From the cell containing the given text, extract its center point as [x, y] coordinate. 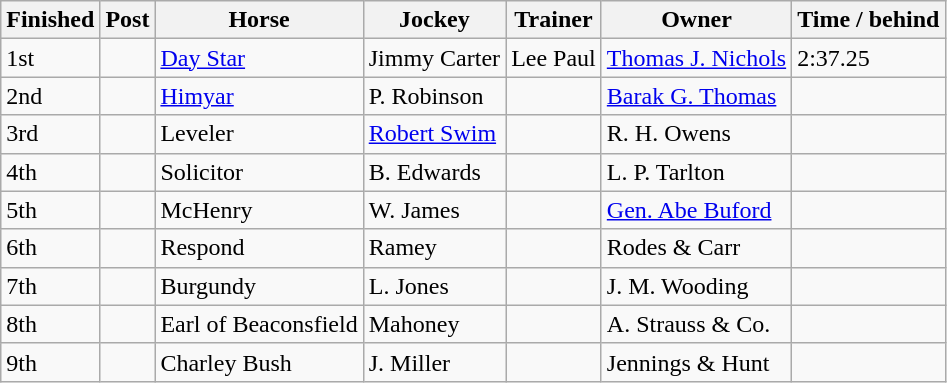
Solicitor [259, 172]
5th [50, 210]
J. Miller [434, 362]
Leveler [259, 134]
Horse [259, 20]
L. P. Tarlton [696, 172]
Owner [696, 20]
Rodes & Carr [696, 248]
J. M. Wooding [696, 286]
Earl of Beaconsfield [259, 324]
P. Robinson [434, 96]
Day Star [259, 58]
3rd [50, 134]
A. Strauss & Co. [696, 324]
7th [50, 286]
McHenry [259, 210]
9th [50, 362]
Finished [50, 20]
R. H. Owens [696, 134]
Respond [259, 248]
8th [50, 324]
1st [50, 58]
Trainer [554, 20]
4th [50, 172]
Lee Paul [554, 58]
Robert Swim [434, 134]
Thomas J. Nichols [696, 58]
Ramey [434, 248]
Jimmy Carter [434, 58]
Post [128, 20]
B. Edwards [434, 172]
2nd [50, 96]
Mahoney [434, 324]
2:37.25 [868, 58]
Time / behind [868, 20]
Gen. Abe Buford [696, 210]
Jockey [434, 20]
W. James [434, 210]
Burgundy [259, 286]
Barak G. Thomas [696, 96]
6th [50, 248]
Himyar [259, 96]
L. Jones [434, 286]
Jennings & Hunt [696, 362]
Charley Bush [259, 362]
